Provide the [X, Y] coordinate of the cell's center where the given text is located.  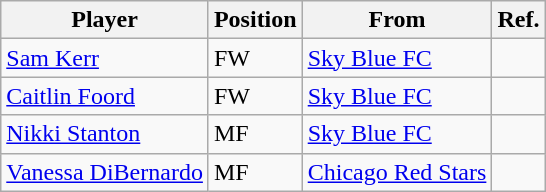
Sam Kerr [105, 58]
Ref. [518, 20]
Nikki Stanton [105, 134]
Vanessa DiBernardo [105, 172]
Player [105, 20]
Caitlin Foord [105, 96]
Position [255, 20]
From [397, 20]
Chicago Red Stars [397, 172]
